For the text-containing cell, return its midpoint in (X, Y) coordinate format. 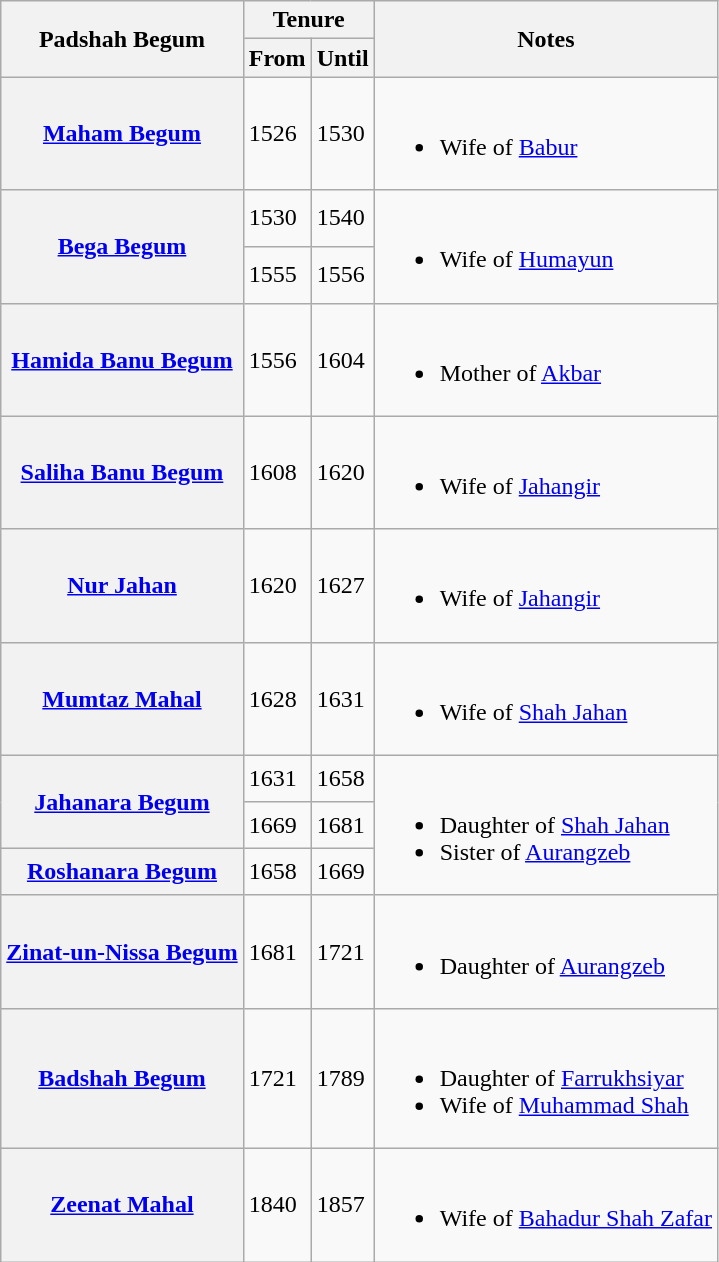
Padshah Begum (122, 39)
1627 (342, 586)
Bega Begum (122, 246)
Saliha Banu Begum (122, 472)
Wife of Shah Jahan (546, 698)
Zinat-un-Nissa Begum (122, 952)
Daughter of FarrukhsiyarWife of Muhammad Shah (546, 1078)
Wife of Babur (546, 134)
1840 (277, 1204)
Jahanara Begum (122, 802)
Wife of Humayun (546, 246)
Daughter of Aurangzeb (546, 952)
Maham Begum (122, 134)
1628 (277, 698)
Tenure (308, 20)
Hamida Banu Begum (122, 360)
Mumtaz Mahal (122, 698)
Mother of Akbar (546, 360)
Nur Jahan (122, 586)
Notes (546, 39)
1857 (342, 1204)
Wife of Bahadur Shah Zafar (546, 1204)
1604 (342, 360)
1555 (277, 274)
1526 (277, 134)
1540 (342, 218)
Roshanara Begum (122, 872)
Daughter of Shah JahanSister of Aurangzeb (546, 825)
From (277, 58)
1608 (277, 472)
Zeenat Mahal (122, 1204)
Until (342, 58)
Badshah Begum (122, 1078)
1789 (342, 1078)
